Capture the cell that displays the provided text and extract its [X, Y] central coordinate. 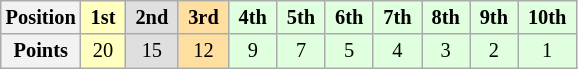
2nd [152, 17]
Position [41, 17]
2 [494, 51]
5th [301, 17]
4 [397, 51]
1 [547, 51]
4th [253, 17]
15 [152, 51]
5 [349, 51]
1st [104, 17]
9 [253, 51]
7th [397, 17]
20 [104, 51]
12 [203, 51]
Points [41, 51]
6th [349, 17]
9th [494, 17]
7 [301, 51]
10th [547, 17]
3rd [203, 17]
8th [446, 17]
3 [446, 51]
